Find where the given text appears and provide that cell's center as (X, Y) coordinate. 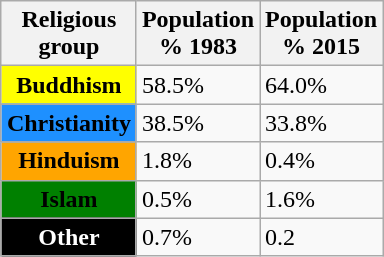
Buddhism (68, 85)
1.6% (322, 199)
0.2 (322, 237)
Hinduism (68, 161)
64.0% (322, 85)
0.4% (322, 161)
1.8% (198, 161)
Population % 2015 (322, 34)
0.5% (198, 199)
0.7% (198, 237)
Islam (68, 199)
Religiousgroup (68, 34)
58.5% (198, 85)
Other (68, 237)
Christianity (68, 123)
38.5% (198, 123)
33.8% (322, 123)
Population % 1983 (198, 34)
